Search for the cell housing the specified text and yield its [X, Y] center coordinate. 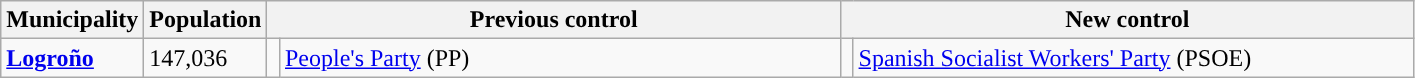
Spanish Socialist Workers' Party (PSOE) [1134, 58]
147,036 [206, 58]
Previous control [554, 20]
New control [1127, 20]
Logroño [72, 58]
People's Party (PP) [560, 58]
Population [206, 20]
Municipality [72, 20]
